Search for the cell housing the specified text and yield its [x, y] center coordinate. 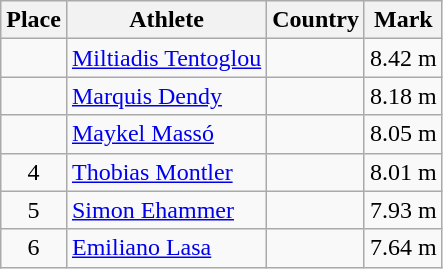
8.05 m [403, 134]
5 [34, 210]
Marquis Dendy [166, 96]
6 [34, 248]
4 [34, 172]
Country [316, 20]
Athlete [166, 20]
Place [34, 20]
Mark [403, 20]
8.18 m [403, 96]
7.93 m [403, 210]
Simon Ehammer [166, 210]
Emiliano Lasa [166, 248]
Maykel Massó [166, 134]
7.64 m [403, 248]
Miltiadis Tentoglou [166, 58]
8.42 m [403, 58]
8.01 m [403, 172]
Thobias Montler [166, 172]
